Determine the (X, Y) coordinate at the center of the cell enclosing the given text.  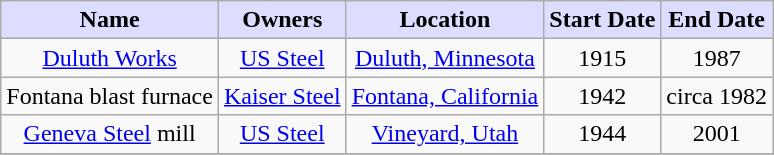
circa 1982 (717, 96)
Vineyard, Utah (445, 134)
1944 (602, 134)
Name (110, 20)
Kaiser Steel (282, 96)
1915 (602, 58)
1942 (602, 96)
Start Date (602, 20)
Location (445, 20)
2001 (717, 134)
Duluth, Minnesota (445, 58)
End Date (717, 20)
Geneva Steel mill (110, 134)
1987 (717, 58)
Fontana, California (445, 96)
Fontana blast furnace (110, 96)
Owners (282, 20)
Duluth Works (110, 58)
